Search for the cell housing the specified text and yield its [x, y] center coordinate. 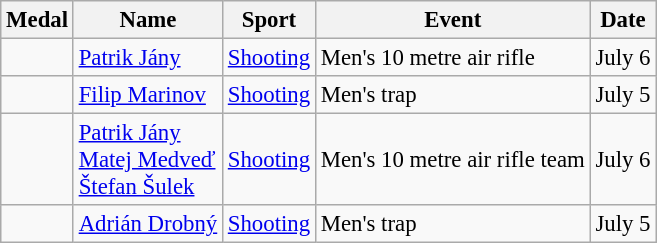
Date [623, 20]
Men's 10 metre air rifle [452, 58]
Name [148, 20]
Event [452, 20]
Filip Marinov [148, 95]
Sport [270, 20]
Patrik Jány [148, 58]
Adrián Drobný [148, 224]
Patrik JányMatej MedveďŠtefan Šulek [148, 160]
Medal [38, 20]
Men's 10 metre air rifle team [452, 160]
